Find where the given text appears and provide that cell's center as [x, y] coordinate. 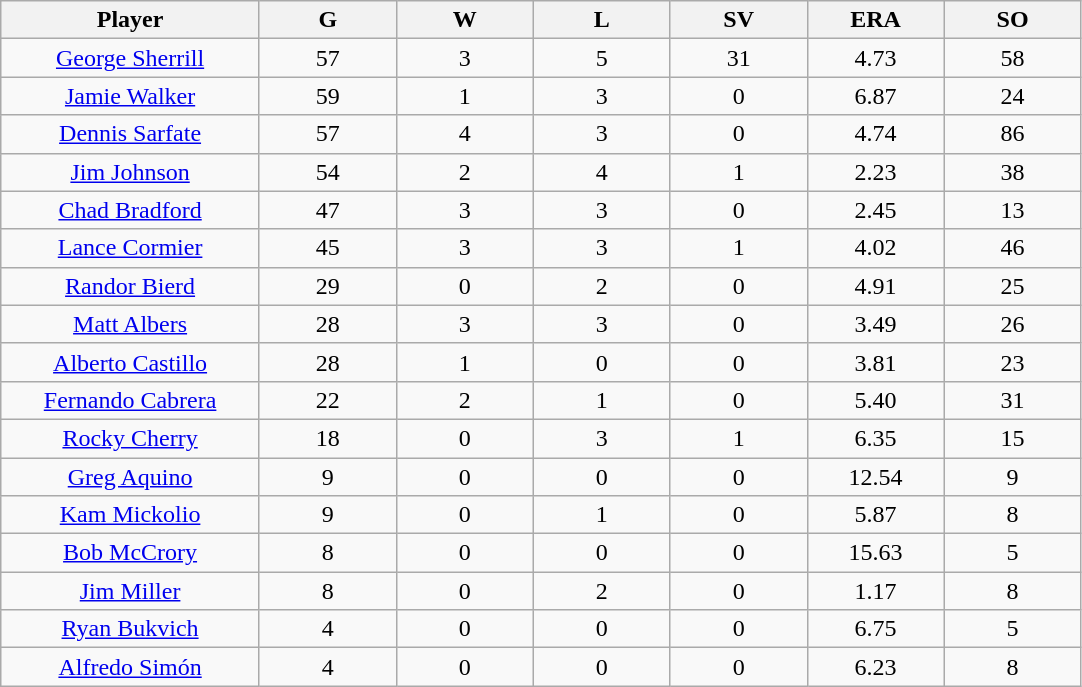
15.63 [876, 553]
W [464, 20]
2.45 [876, 210]
18 [328, 438]
Alfredo Simón [130, 667]
Fernando Cabrera [130, 400]
5.40 [876, 400]
4.02 [876, 248]
6.75 [876, 629]
47 [328, 210]
Chad Bradford [130, 210]
Bob McCrory [130, 553]
86 [1012, 134]
4.74 [876, 134]
22 [328, 400]
38 [1012, 172]
Randor Bierd [130, 286]
3.49 [876, 324]
2.23 [876, 172]
24 [1012, 96]
6.87 [876, 96]
6.23 [876, 667]
Player [130, 20]
1.17 [876, 591]
Dennis Sarfate [130, 134]
G [328, 20]
6.35 [876, 438]
25 [1012, 286]
29 [328, 286]
4.91 [876, 286]
12.54 [876, 477]
SO [1012, 20]
3.81 [876, 362]
Greg Aquino [130, 477]
Ryan Bukvich [130, 629]
59 [328, 96]
Jim Miller [130, 591]
Matt Albers [130, 324]
23 [1012, 362]
George Sherrill [130, 58]
4.73 [876, 58]
Lance Cormier [130, 248]
5.87 [876, 515]
Jim Johnson [130, 172]
26 [1012, 324]
58 [1012, 58]
54 [328, 172]
Alberto Castillo [130, 362]
L [602, 20]
46 [1012, 248]
Jamie Walker [130, 96]
15 [1012, 438]
45 [328, 248]
SV [738, 20]
Rocky Cherry [130, 438]
13 [1012, 210]
Kam Mickolio [130, 515]
ERA [876, 20]
